Determine the (X, Y) coordinate at the center of the cell enclosing the given text.  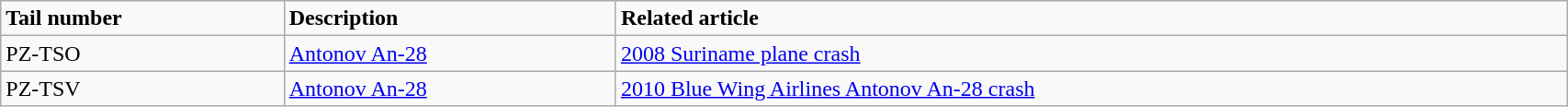
PZ-TSO (142, 53)
2008 Suriname plane crash (1091, 53)
Related article (1091, 18)
PZ-TSV (142, 89)
2010 Blue Wing Airlines Antonov An-28 crash (1091, 89)
Description (450, 18)
Tail number (142, 18)
